Locate the cell with the specified text and output its (x, y) center coordinate. 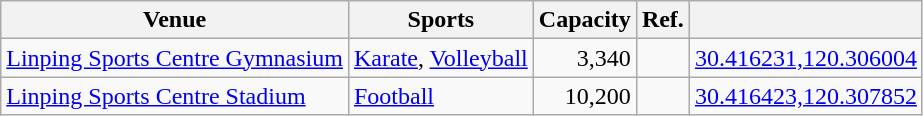
10,200 (584, 96)
30.416423,120.307852 (806, 96)
Ref. (662, 20)
Sports (440, 20)
3,340 (584, 58)
Capacity (584, 20)
Venue (175, 20)
Karate, Volleyball (440, 58)
30.416231,120.306004 (806, 58)
Linping Sports Centre Gymnasium (175, 58)
Linping Sports Centre Stadium (175, 96)
Football (440, 96)
